Return [X, Y] of the center of cell containing provided text 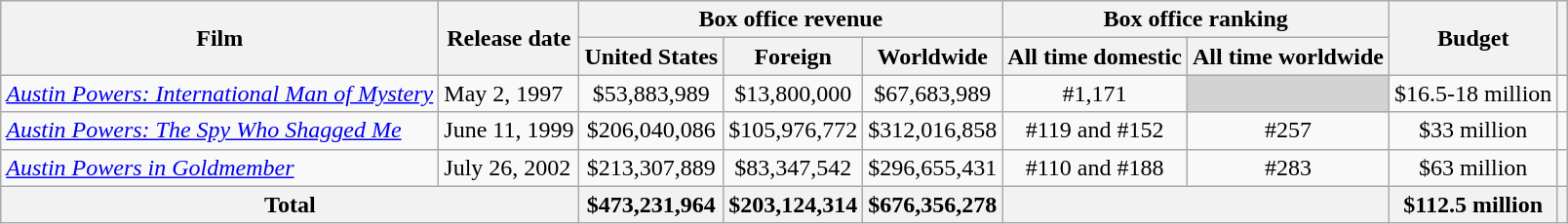
$112.5 million [1473, 205]
$53,883,989 [651, 93]
United States [651, 56]
$33 million [1473, 131]
$67,683,989 [932, 93]
#257 [1287, 131]
$206,040,086 [651, 131]
#283 [1287, 168]
June 11, 1999 [509, 131]
#1,171 [1095, 93]
Total [291, 205]
Austin Powers in Goldmember [220, 168]
All time domestic [1095, 56]
$203,124,314 [794, 205]
$296,655,431 [932, 168]
All time worldwide [1287, 56]
Box office ranking [1196, 19]
Budget [1473, 38]
$16.5-18 million [1473, 93]
$676,356,278 [932, 205]
$213,307,889 [651, 168]
Box office revenue [791, 19]
July 26, 2002 [509, 168]
Release date [509, 38]
Film [220, 38]
May 2, 1997 [509, 93]
$105,976,772 [794, 131]
$13,800,000 [794, 93]
#119 and #152 [1095, 131]
$312,016,858 [932, 131]
$63 million [1473, 168]
$83,347,542 [794, 168]
$473,231,964 [651, 205]
#110 and #188 [1095, 168]
Austin Powers: The Spy Who Shagged Me [220, 131]
Worldwide [932, 56]
Austin Powers: International Man of Mystery [220, 93]
Foreign [794, 56]
